Pinpoint the cell where the given text exists, returning its [X, Y] midpoint coordinate. 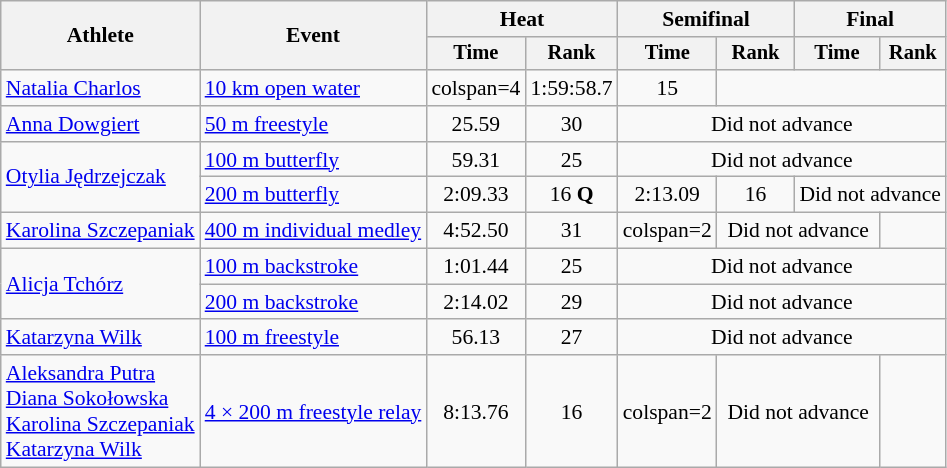
31 [571, 231]
Semifinal [706, 19]
Natalia Charlos [100, 88]
2:14.02 [476, 302]
50 m freestyle [314, 124]
100 m butterfly [314, 160]
8:13.76 [476, 411]
Karolina Szczepaniak [100, 231]
16 Q [571, 195]
colspan=4 [476, 88]
200 m butterfly [314, 195]
2:09.33 [476, 195]
Otylia Jędrzejczak [100, 178]
1:01.44 [476, 267]
Katarzyna Wilk [100, 338]
Anna Dowgiert [100, 124]
Heat [522, 19]
400 m individual medley [314, 231]
27 [571, 338]
29 [571, 302]
Event [314, 36]
1:59:58.7 [571, 88]
Final [870, 19]
4:52.50 [476, 231]
Aleksandra PutraDiana SokołowskaKarolina SzczepaniakKatarzyna Wilk [100, 411]
10 km open water [314, 88]
56.13 [476, 338]
200 m backstroke [314, 302]
25.59 [476, 124]
100 m freestyle [314, 338]
30 [571, 124]
59.31 [476, 160]
4 × 200 m freestyle relay [314, 411]
Alicja Tchórz [100, 284]
2:13.09 [668, 195]
15 [668, 88]
100 m backstroke [314, 267]
Athlete [100, 36]
